Scan for the cell matching the given text and deliver its (X, Y) coordinate at center. 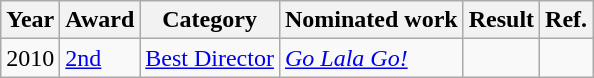
Award (100, 20)
2nd (100, 58)
Best Director (210, 58)
Year (30, 20)
Result (501, 20)
2010 (30, 58)
Nominated work (371, 20)
Ref. (566, 20)
Go Lala Go! (371, 58)
Category (210, 20)
